Search for the cell housing the specified text and yield its (x, y) center coordinate. 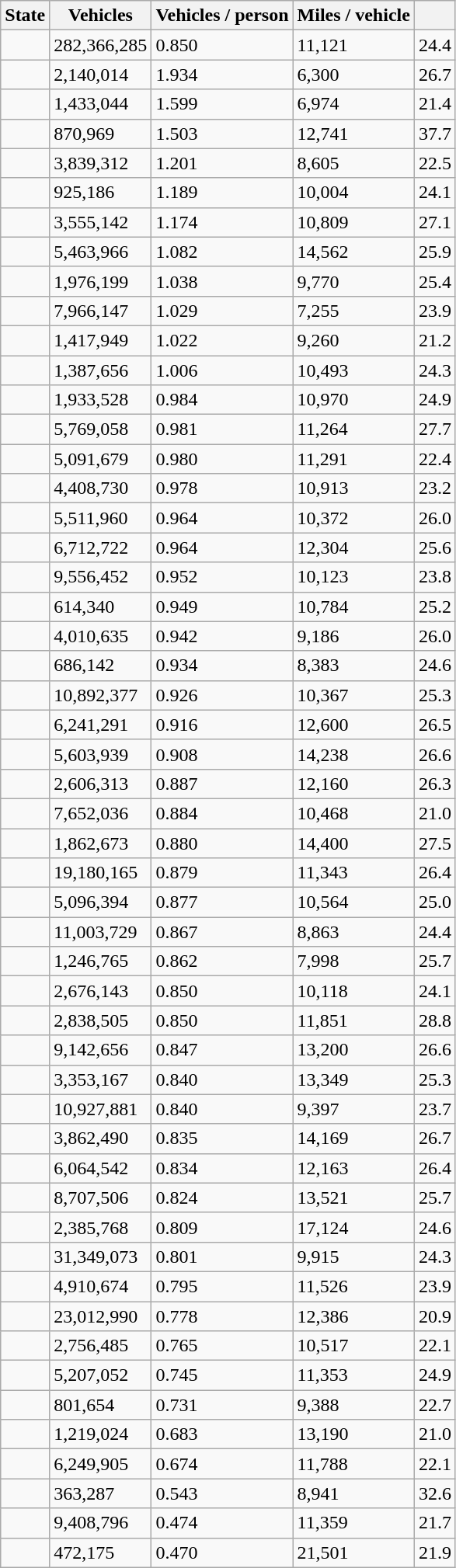
11,264 (353, 429)
11,353 (353, 1375)
6,712,722 (101, 548)
22.7 (435, 1405)
21.2 (435, 340)
23.2 (435, 488)
25.4 (435, 281)
0.795 (222, 1286)
0.879 (222, 873)
0.745 (222, 1375)
2,140,014 (101, 75)
282,366,285 (101, 45)
0.470 (222, 1552)
1,862,673 (101, 843)
14,562 (353, 252)
9,556,452 (101, 577)
1,933,528 (101, 400)
1.082 (222, 252)
3,353,167 (101, 1080)
1.503 (222, 134)
0.867 (222, 932)
9,260 (353, 340)
11,343 (353, 873)
0.862 (222, 961)
0.835 (222, 1139)
9,397 (353, 1109)
8,383 (353, 666)
19,180,165 (101, 873)
870,969 (101, 134)
10,927,881 (101, 1109)
1,433,044 (101, 104)
17,124 (353, 1227)
0.847 (222, 1050)
0.474 (222, 1523)
1,976,199 (101, 281)
2,606,313 (101, 784)
5,096,394 (101, 902)
25.2 (435, 607)
31,349,073 (101, 1257)
0.824 (222, 1198)
7,966,147 (101, 311)
9,388 (353, 1405)
21.7 (435, 1523)
7,652,036 (101, 813)
10,123 (353, 577)
0.884 (222, 813)
0.877 (222, 902)
21.9 (435, 1552)
21,501 (353, 1552)
23,012,990 (101, 1316)
6,241,291 (101, 725)
10,913 (353, 488)
3,555,142 (101, 222)
12,163 (353, 1168)
11,788 (353, 1464)
1.934 (222, 75)
0.765 (222, 1346)
614,340 (101, 607)
3,862,490 (101, 1139)
1.038 (222, 281)
0.887 (222, 784)
32.6 (435, 1493)
12,741 (353, 134)
1.029 (222, 311)
4,408,730 (101, 488)
686,142 (101, 666)
10,564 (353, 902)
11,003,729 (101, 932)
10,367 (353, 695)
10,468 (353, 813)
11,359 (353, 1523)
1,219,024 (101, 1434)
23.8 (435, 577)
14,238 (353, 754)
26.3 (435, 784)
26.5 (435, 725)
6,249,905 (101, 1464)
State (25, 16)
1,387,656 (101, 370)
2,838,505 (101, 1020)
11,121 (353, 45)
0.926 (222, 695)
925,186 (101, 193)
Vehicles / person (222, 16)
5,207,052 (101, 1375)
12,160 (353, 784)
2,756,485 (101, 1346)
3,839,312 (101, 163)
801,654 (101, 1405)
363,287 (101, 1493)
10,892,377 (101, 695)
9,186 (353, 636)
9,142,656 (101, 1050)
5,463,966 (101, 252)
6,064,542 (101, 1168)
8,605 (353, 163)
5,603,939 (101, 754)
8,707,506 (101, 1198)
8,863 (353, 932)
0.981 (222, 429)
1.189 (222, 193)
0.834 (222, 1168)
25.6 (435, 548)
11,291 (353, 459)
1,246,765 (101, 961)
10,004 (353, 193)
14,400 (353, 843)
8,941 (353, 1493)
0.880 (222, 843)
11,851 (353, 1020)
0.916 (222, 725)
13,349 (353, 1080)
9,408,796 (101, 1523)
13,190 (353, 1434)
7,255 (353, 311)
1.599 (222, 104)
10,517 (353, 1346)
21.4 (435, 104)
25.0 (435, 902)
9,770 (353, 281)
6,300 (353, 75)
25.9 (435, 252)
0.543 (222, 1493)
9,915 (353, 1257)
1.201 (222, 163)
4,910,674 (101, 1286)
0.778 (222, 1316)
0.952 (222, 577)
10,493 (353, 370)
0.674 (222, 1464)
4,010,635 (101, 636)
10,809 (353, 222)
5,511,960 (101, 518)
0.683 (222, 1434)
27.5 (435, 843)
0.934 (222, 666)
37.7 (435, 134)
13,521 (353, 1198)
10,970 (353, 400)
27.1 (435, 222)
0.801 (222, 1257)
27.7 (435, 429)
10,372 (353, 518)
20.9 (435, 1316)
6,974 (353, 104)
10,784 (353, 607)
Vehicles (101, 16)
23.7 (435, 1109)
14,169 (353, 1139)
22.5 (435, 163)
0.984 (222, 400)
1.006 (222, 370)
13,200 (353, 1050)
10,118 (353, 991)
12,304 (353, 548)
2,676,143 (101, 991)
0.942 (222, 636)
11,526 (353, 1286)
472,175 (101, 1552)
1.174 (222, 222)
2,385,768 (101, 1227)
5,091,679 (101, 459)
0.949 (222, 607)
0.978 (222, 488)
22.4 (435, 459)
0.980 (222, 459)
28.8 (435, 1020)
1.022 (222, 340)
0.731 (222, 1405)
5,769,058 (101, 429)
Miles / vehicle (353, 16)
0.908 (222, 754)
7,998 (353, 961)
1,417,949 (101, 340)
0.809 (222, 1227)
12,386 (353, 1316)
12,600 (353, 725)
